Capture the cell that displays the provided text and extract its [X, Y] central coordinate. 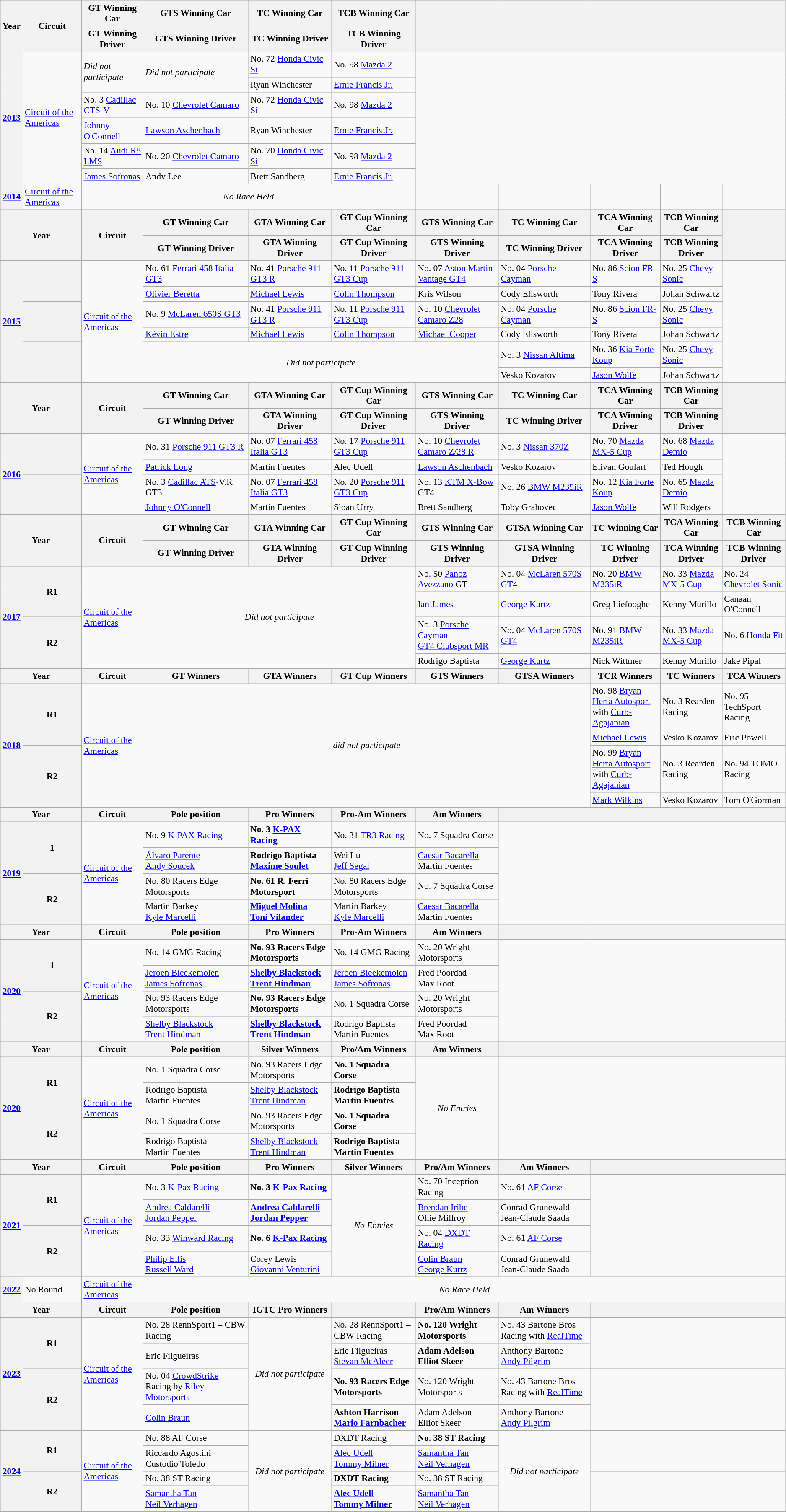
2022 [12, 1290]
No. 98 Bryan Herta Autosportwith Curb-Agajanian [625, 707]
TC Winners [691, 676]
No. 70 Mazda MX-5 Cup [625, 447]
Olivier Beretta [196, 294]
Toby Grahovec [544, 507]
Ian James [457, 604]
2018 [12, 746]
No. 3 Cadillac CTS-V [112, 105]
No. 6 Honda Fit [754, 635]
No. 33 Winward Racing [196, 1239]
No. 20 Chevrolet Camaro [196, 156]
2015 [12, 322]
Eric Filgueiras Stevan McAleer [374, 1356]
No. 10 Chevrolet Camaro [196, 105]
Corey Lewis Giovanni Venturini [290, 1264]
Ashton Harrison Mario Farnbacher [374, 1418]
GTS Winners [457, 676]
2023 [12, 1374]
Michael Cooper [457, 334]
Riccardo Agostini Custodio Toledo [196, 1458]
No. 3 Porsche CaymanGT4 Clubsport MR [457, 635]
2016 [12, 474]
No. 88 AF Corse [196, 1438]
Álvaro Parente Andy Soucek [196, 861]
No. 70 Inception Racing [457, 1187]
No. 50 Panoz Avezzano GT [457, 579]
Eric Powell [754, 738]
No. 9 K-PAX Racing [196, 835]
No. 10 Chevrolet Camaro Z28 [457, 314]
Philip Ellis Russell Ward [196, 1264]
Rodrigo Baptista Maxime Soulet [290, 861]
No. 9 McLaren 650S GT3 [196, 314]
2017 [12, 617]
No. 04 CrowdStrike Racing by Riley Motorsports [196, 1387]
2014 [12, 197]
No. 3 Nissan 370Z [544, 447]
Mark Wilkins [625, 800]
Brendan Iribe Ollie Millroy [457, 1213]
No. 24 Chevrolet Sonic [754, 579]
GTSA Winning Driver [544, 553]
No. 3 K-PAX Racing [290, 835]
No. 31 Porsche 911 GT3 R [196, 447]
No. 94 TOMO Racing [754, 769]
No. 91 BMW M235iR [625, 635]
No. 17 Porsche 911 GT3 Cup [374, 447]
TCA Winners [754, 676]
Canaan O'Connell [754, 604]
No Round [52, 1290]
Kris Wilson [457, 294]
2013 [12, 118]
Patrick Long [196, 467]
No. 99 Bryan Herta Autosportwith Curb-Agajanian [625, 769]
Ted Hough [691, 467]
No. 26 BMW M235iR [544, 487]
No. 14 Audi R8 LMS [112, 156]
No. 70 Honda Civic Si [290, 156]
Kévin Estre [196, 334]
GTSA Winners [544, 676]
No. 3 Cadillac ATS-V.R GT3 [196, 487]
Alec Udell [374, 467]
TCR Winners [625, 676]
Rodrigo Baptista [457, 661]
Miguel Molina Toni Vilander [290, 912]
James Sofronas [112, 177]
No. 20 Porsche 911 GT3 Cup [374, 487]
Colin Braun George Kurtz [457, 1264]
No. 95 TechSport Racing [754, 707]
Tom O'Gorman [754, 800]
No. 31 TR3 Racing [374, 835]
GT Winners [196, 676]
Nick Wittmer [625, 661]
GTA Winners [290, 676]
No. 20 BMW M235iR [625, 579]
No. 04 DXDT Racing [457, 1239]
No. 36 Kia Forte Koup [625, 355]
Jake Pipal [754, 661]
IGTC Pro Winners [290, 1310]
Eric Filgueiras [196, 1356]
GTSA Winning Car [544, 528]
No. 13 KTM X-Bow GT4 [457, 487]
Wei Lu Jeff Segal [374, 861]
did not participate [367, 746]
No. 12 Kia Forte Koup [625, 487]
Colin Braun [196, 1418]
No. 61 R. Ferri Motorsport [290, 886]
2019 [12, 873]
No. 65 Mazda Demio [691, 487]
2024 [12, 1471]
No. 61 Ferrari 458 Italia GT3 [196, 274]
Will Rodgers [691, 507]
No. 3 Nissan Altima [544, 355]
No. 07 Aston Martin Vantage GT4 [457, 274]
Elivan Goulart [625, 467]
Greg Liefooghe [625, 604]
No. 68 Mazda Demio [691, 447]
Andy Lee [196, 177]
GT Cup Winners [374, 676]
No. 10 Chevrolet Camaro Z/28.R [457, 447]
Sloan Urry [374, 507]
No. 6 K-Pax Racing [290, 1239]
2021 [12, 1225]
